Extract the [x, y] coordinate from the center of the cell holding the provided text.  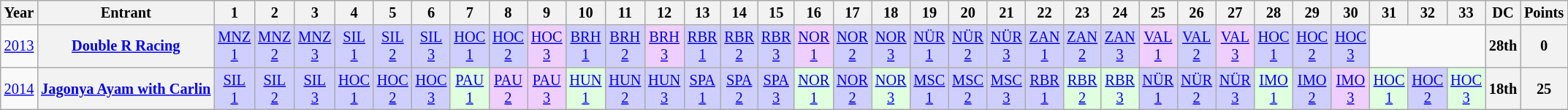
33 [1466, 12]
ZAN2 [1082, 46]
27 [1235, 12]
BRH3 [664, 46]
SPA3 [776, 89]
9 [547, 12]
20 [967, 12]
BRH1 [586, 46]
MNZ1 [234, 46]
2 [275, 12]
19 [929, 12]
MSC1 [929, 89]
MSC3 [1007, 89]
8 [509, 12]
2014 [19, 89]
14 [739, 12]
18 [891, 12]
3 [314, 12]
DC [1503, 12]
1 [234, 12]
31 [1390, 12]
23 [1082, 12]
MNZ3 [314, 46]
30 [1350, 12]
PAU3 [547, 89]
PAU2 [509, 89]
0 [1544, 46]
13 [702, 12]
PAU1 [469, 89]
Double R Racing [126, 46]
IMO1 [1274, 89]
21 [1007, 12]
32 [1428, 12]
24 [1120, 12]
5 [393, 12]
IMO2 [1312, 89]
ZAN1 [1045, 46]
16 [814, 12]
SPA1 [702, 89]
28 [1274, 12]
MNZ2 [275, 46]
4 [354, 12]
Year [19, 12]
11 [625, 12]
VAL2 [1197, 46]
6 [431, 12]
MSC2 [967, 89]
22 [1045, 12]
28th [1503, 46]
7 [469, 12]
HUN2 [625, 89]
HUN3 [664, 89]
2013 [19, 46]
10 [586, 12]
VAL1 [1157, 46]
ZAN3 [1120, 46]
Entrant [126, 12]
Jagonya Ayam with Carlin [126, 89]
BRH2 [625, 46]
18th [1503, 89]
12 [664, 12]
26 [1197, 12]
VAL3 [1235, 46]
IMO3 [1350, 89]
17 [852, 12]
15 [776, 12]
SPA2 [739, 89]
29 [1312, 12]
Points [1544, 12]
HUN1 [586, 89]
